Extract the (X, Y) coordinate from the center of the cell holding the provided text.  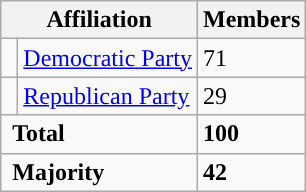
Democratic Party (108, 58)
Affiliation (100, 20)
Members (251, 20)
29 (251, 96)
71 (251, 58)
100 (251, 134)
Majority (100, 172)
42 (251, 172)
Total (100, 134)
Republican Party (108, 96)
